Output the [x, y] coordinate of the center of the cell containing the given text.  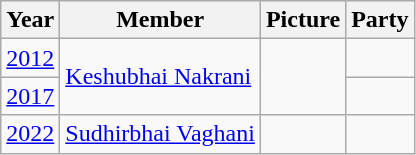
Keshubhai Nakrani [160, 77]
Picture [302, 20]
2012 [30, 58]
Sudhirbhai Vaghani [160, 134]
Party [380, 20]
Year [30, 20]
Member [160, 20]
2017 [30, 96]
2022 [30, 134]
